Determine the [x, y] coordinate at the center of the cell enclosing the given text.  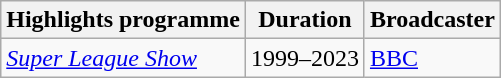
Duration [304, 20]
Broadcaster [432, 20]
Highlights programme [124, 20]
Super League Show [124, 58]
BBC [432, 58]
1999–2023 [304, 58]
